Find where the given text appears and provide that cell's center as [x, y] coordinate. 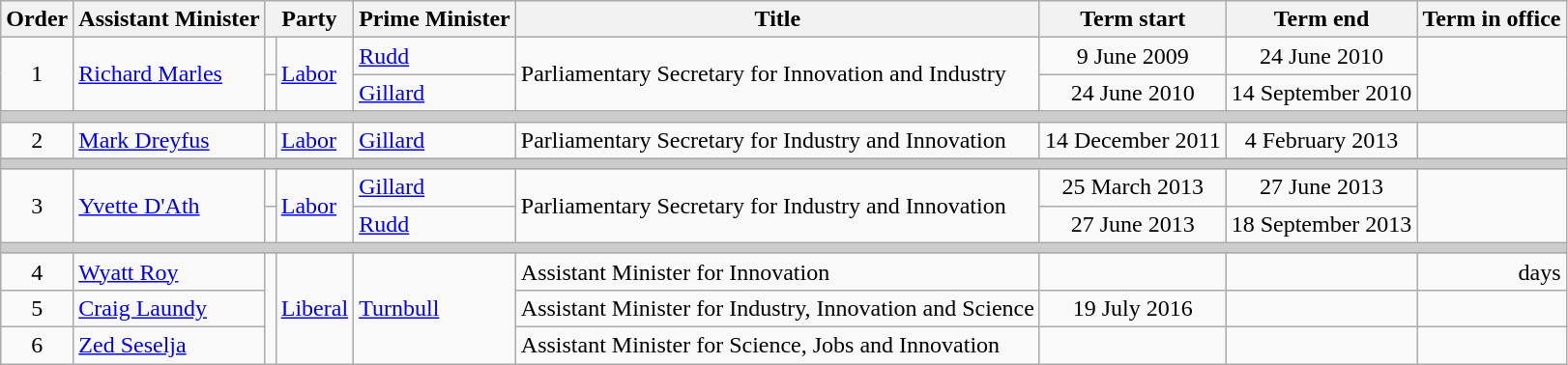
25 March 2013 [1133, 187]
Prime Minister [435, 19]
Title [777, 19]
18 September 2013 [1321, 224]
Turnbull [435, 308]
Yvette D'Ath [169, 206]
Liberal [314, 308]
9 June 2009 [1133, 56]
Assistant Minister for Innovation [777, 271]
Mark Dreyfus [169, 140]
6 [37, 345]
14 September 2010 [1321, 93]
days [1492, 271]
2 [37, 140]
5 [37, 308]
Zed Seselja [169, 345]
Wyatt Roy [169, 271]
Order [37, 19]
Assistant Minister [169, 19]
Richard Marles [169, 74]
Term end [1321, 19]
4 February 2013 [1321, 140]
Parliamentary Secretary for Innovation and Industry [777, 74]
14 December 2011 [1133, 140]
Term start [1133, 19]
Term in office [1492, 19]
Craig Laundy [169, 308]
Party [309, 19]
1 [37, 74]
3 [37, 206]
Assistant Minister for Industry, Innovation and Science [777, 308]
Assistant Minister for Science, Jobs and Innovation [777, 345]
19 July 2016 [1133, 308]
4 [37, 271]
